Find where the given text appears and provide that cell's center as (X, Y) coordinate. 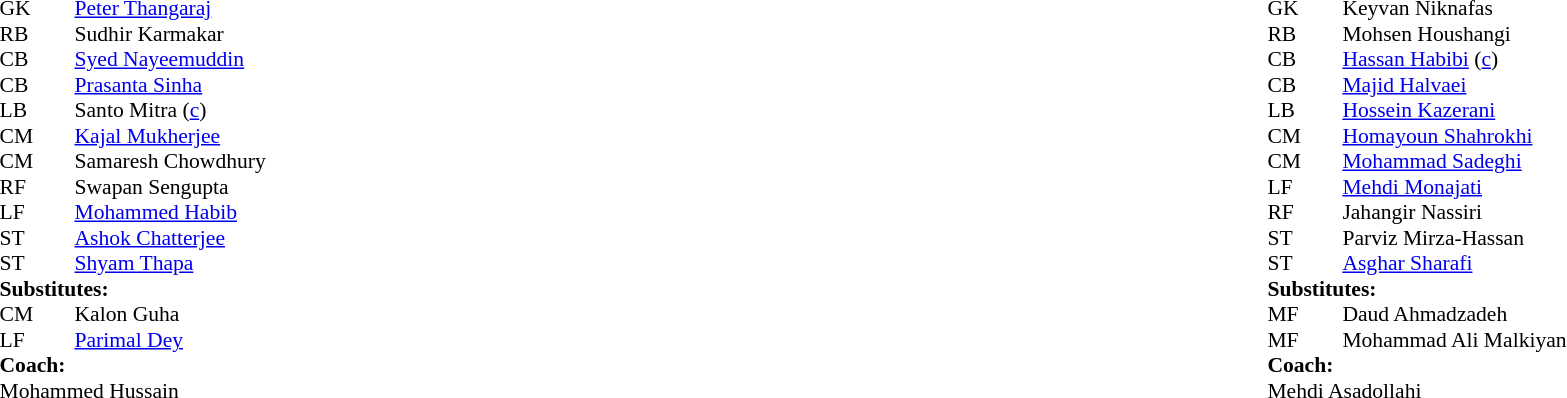
Hossein Kazerani (1454, 111)
Mehdi Monajati (1454, 187)
Kalon Guha (170, 315)
Kajal Mukherjee (170, 136)
Parimal Dey (170, 340)
Ashok Chatterjee (170, 238)
Syed Nayeemuddin (170, 59)
Mohammad Ali Malkiyan (1454, 340)
Daud Ahmadzadeh (1454, 315)
Majid Halvaei (1454, 85)
Santo Mitra (c) (170, 111)
Parviz Mirza-Hassan (1454, 238)
Prasanta Sinha (170, 85)
Asghar Sharafi (1454, 263)
Mohsen Houshangi (1454, 34)
Jahangir Nassiri (1454, 213)
Samaresh Chowdhury (170, 161)
Sudhir Karmakar (170, 34)
Swapan Sengupta (170, 187)
Mohammad Sadeghi (1454, 161)
Homayoun Shahrokhi (1454, 136)
Mohammed Habib (170, 213)
Shyam Thapa (170, 263)
Hassan Habibi (c) (1454, 59)
